Provide the (x, y) coordinate of the cell's center where the given text is located.  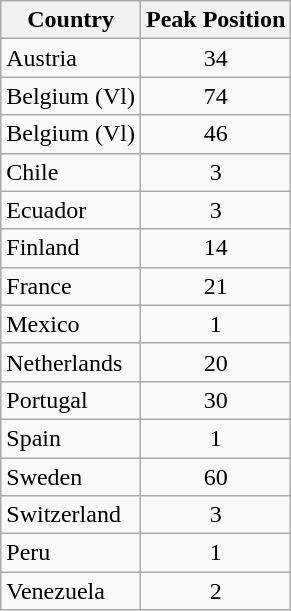
Chile (71, 172)
Peru (71, 553)
Finland (71, 248)
14 (215, 248)
Portugal (71, 400)
Ecuador (71, 210)
Spain (71, 438)
Netherlands (71, 362)
74 (215, 96)
34 (215, 58)
21 (215, 286)
France (71, 286)
Austria (71, 58)
20 (215, 362)
Peak Position (215, 20)
Venezuela (71, 591)
60 (215, 477)
Country (71, 20)
46 (215, 134)
30 (215, 400)
2 (215, 591)
Switzerland (71, 515)
Mexico (71, 324)
Sweden (71, 477)
